Determine the (X, Y) coordinate at the center of the cell enclosing the given text.  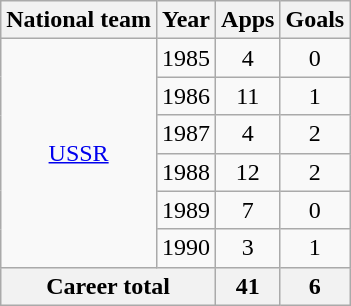
USSR (79, 153)
6 (315, 286)
1987 (186, 134)
7 (248, 210)
Apps (248, 20)
National team (79, 20)
1986 (186, 96)
41 (248, 286)
1988 (186, 172)
11 (248, 96)
3 (248, 248)
1990 (186, 248)
Year (186, 20)
Career total (108, 286)
1989 (186, 210)
1985 (186, 58)
Goals (315, 20)
12 (248, 172)
